Find where the given text appears and provide that cell's center as [X, Y] coordinate. 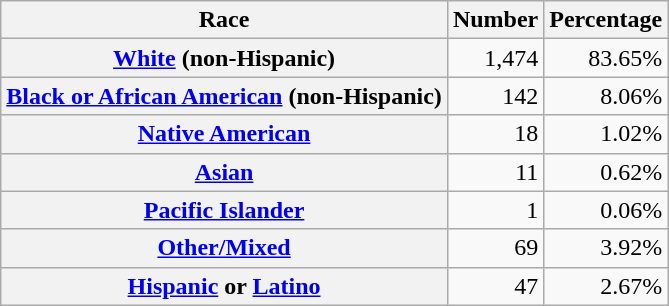
Black or African American (non-Hispanic) [224, 96]
83.65% [606, 58]
11 [495, 172]
3.92% [606, 248]
Pacific Islander [224, 210]
White (non-Hispanic) [224, 58]
Asian [224, 172]
18 [495, 134]
Native American [224, 134]
2.67% [606, 286]
0.62% [606, 172]
8.06% [606, 96]
Other/Mixed [224, 248]
0.06% [606, 210]
47 [495, 286]
Hispanic or Latino [224, 286]
1,474 [495, 58]
142 [495, 96]
69 [495, 248]
1.02% [606, 134]
1 [495, 210]
Number [495, 20]
Percentage [606, 20]
Race [224, 20]
